Search for the cell housing the specified text and yield its (x, y) center coordinate. 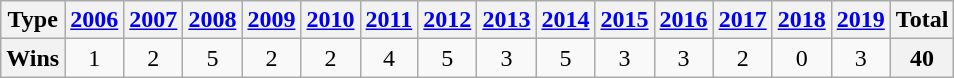
2011 (389, 20)
2009 (272, 20)
2017 (742, 20)
2010 (330, 20)
Type (33, 20)
2015 (624, 20)
2006 (94, 20)
40 (922, 58)
2019 (860, 20)
2013 (506, 20)
2014 (566, 20)
2007 (154, 20)
0 (802, 58)
2018 (802, 20)
2016 (684, 20)
4 (389, 58)
Total (922, 20)
2012 (448, 20)
Wins (33, 58)
1 (94, 58)
2008 (212, 20)
